Find where the given text appears and provide that cell's center as [X, Y] coordinate. 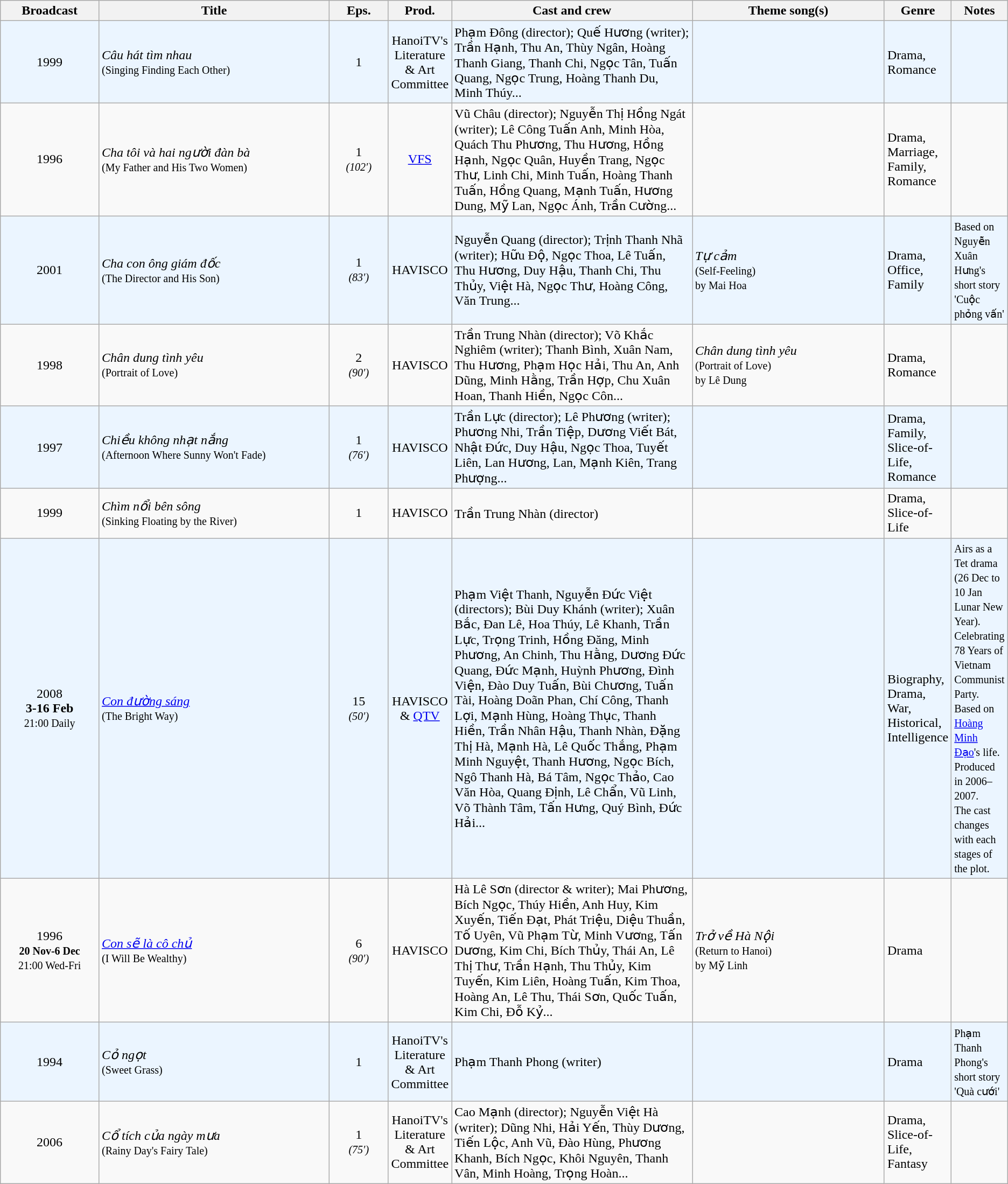
1994 [50, 1062]
Title [214, 11]
1(83′) [359, 270]
Drama, Office, Family [918, 270]
Chiều không nhạt nắng (Afternoon Where Sunny Won't Fade) [214, 447]
VFS [420, 159]
20083-16 Feb21:00 Daily [50, 708]
Theme song(s) [788, 11]
Câu hát tìm nhau (Singing Finding Each Other) [214, 62]
Drama, Slice-of-Life [918, 513]
2001 [50, 270]
Cha tôi và hai người đàn bà (My Father and His Two Women) [214, 159]
1996 [50, 159]
2(90′) [359, 365]
Trở về Hà Nội(Return to Hanoi)by Mỹ Linh [788, 950]
Broadcast [50, 11]
Cast and crew [572, 11]
Cỏ ngọt (Sweet Grass) [214, 1062]
Eps. [359, 11]
Drama, Family, Slice-of-Life, Romance [918, 447]
1(76′) [359, 447]
Phạm Thanh Phong's short story 'Quà cưới' [979, 1062]
Prod. [420, 11]
Trần Trung Nhàn (director) [572, 513]
Chìm nổi bên sông (Sinking Floating by the River) [214, 513]
HAVISCO & QTV [420, 708]
1997 [50, 447]
Tự cảm(Self-Feeling)by Mai Hoa [788, 270]
Notes [979, 11]
Con sẽ là cô chủ (I Will Be Wealthy) [214, 950]
1(75′) [359, 1143]
Drama, Slice-of-Life, Fantasy [918, 1143]
Chân dung tình yêu (Portrait of Love) [214, 365]
1(102′) [359, 159]
6(90′) [359, 950]
199620 Nov-6 Dec21:00 Wed-Fri [50, 950]
Based on Nguyễn Xuân Hưng's short story 'Cuộc phỏng vấn' [979, 270]
Chân dung tình yêu(Portrait of Love)by Lê Dung [788, 365]
Biography, Drama, War, Historical, Intelligence [918, 708]
Genre [918, 11]
1998 [50, 365]
2006 [50, 1143]
Cha con ông giám đốc (The Director and His Son) [214, 270]
Drama, Marriage, Family, Romance [918, 159]
Con đường sáng (The Bright Way) [214, 708]
Cổ tích của ngày mưa (Rainy Day's Fairy Tale) [214, 1143]
15(50′) [359, 708]
Phạm Thanh Phong (writer) [572, 1062]
